Return the (x, y) coordinate for the center point of the cell that contains the specified text.  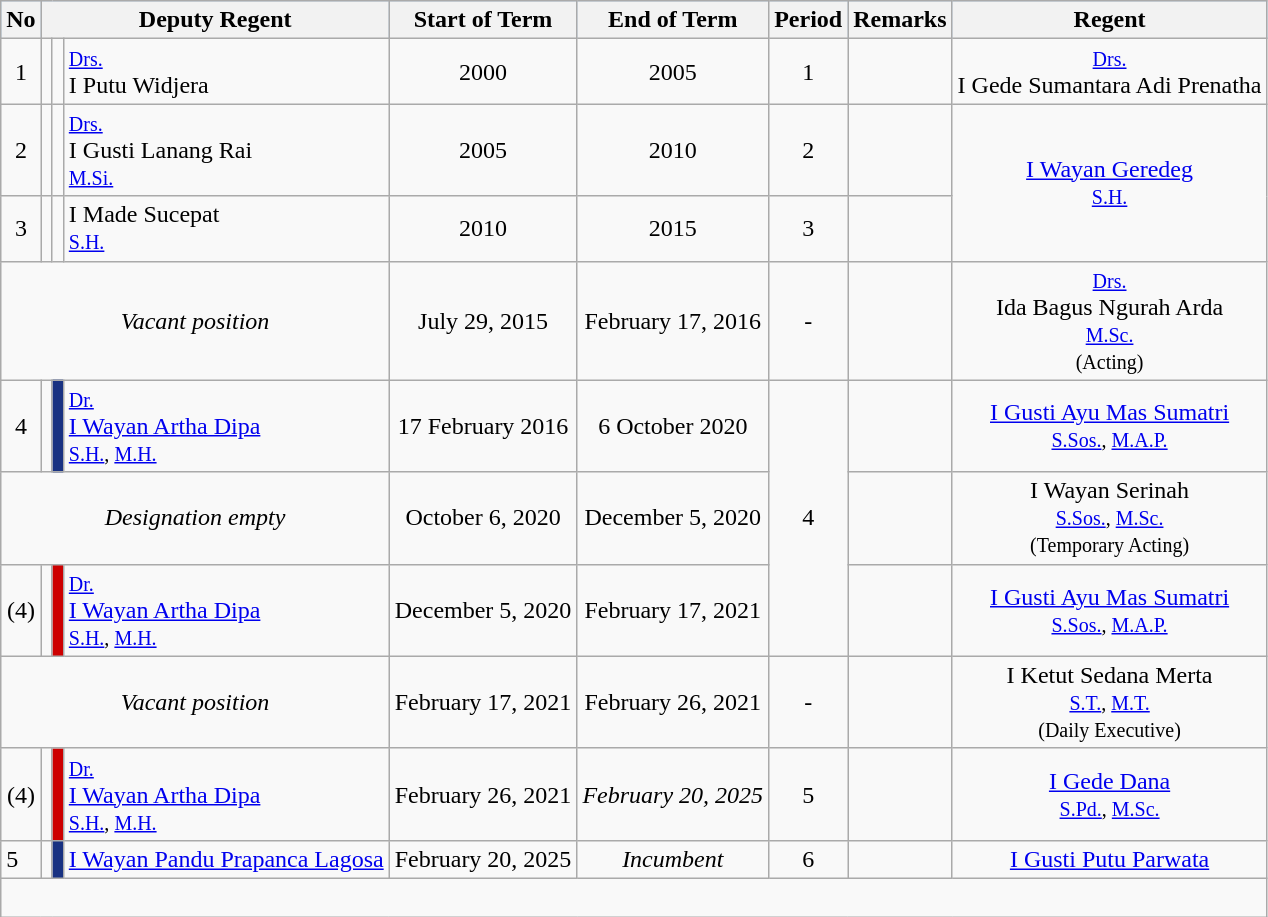
6 October 2020 (673, 426)
Regent (1110, 20)
17 February 2016 (483, 426)
6 (808, 859)
Period (808, 20)
I Made SucepatS.H. (226, 228)
Incumbent (673, 859)
Drs.I Putu Widjera (226, 72)
Start of Term (483, 20)
End of Term (673, 20)
February 17, 2016 (673, 320)
I Gede DanaS.Pd., M.Sc. (1110, 794)
Drs.I Gede Sumantara Adi Prenatha (1110, 72)
I Wayan Pandu Prapanca Lagosa (226, 859)
2015 (673, 228)
Remarks (900, 20)
2000 (483, 72)
Designation empty (195, 518)
I Gusti Putu Parwata (1110, 859)
I Ketut Sedana MertaS.T., M.T.(Daily Executive) (1110, 702)
I Wayan GeredegS.H. (1110, 182)
Drs.I Gusti Lanang RaiM.Si. (226, 150)
Drs.Ida Bagus Ngurah ArdaM.Sc.(Acting) (1110, 320)
July 29, 2015 (483, 320)
I Wayan SerinahS.Sos., M.Sc.(Temporary Acting) (1110, 518)
No (21, 20)
Deputy Regent (215, 20)
October 6, 2020 (483, 518)
